Provide the [x, y] coordinate of the cell's center where the given text is located.  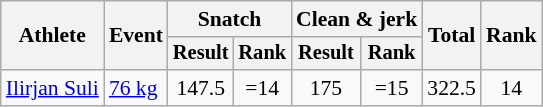
Total [452, 36]
76 kg [136, 88]
14 [512, 88]
Clean & jerk [356, 19]
Event [136, 36]
Snatch [230, 19]
Ilirjan Suli [52, 88]
147.5 [201, 88]
Athlete [52, 36]
322.5 [452, 88]
=14 [262, 88]
175 [326, 88]
=15 [392, 88]
